Capture the cell that displays the provided text and extract its [X, Y] central coordinate. 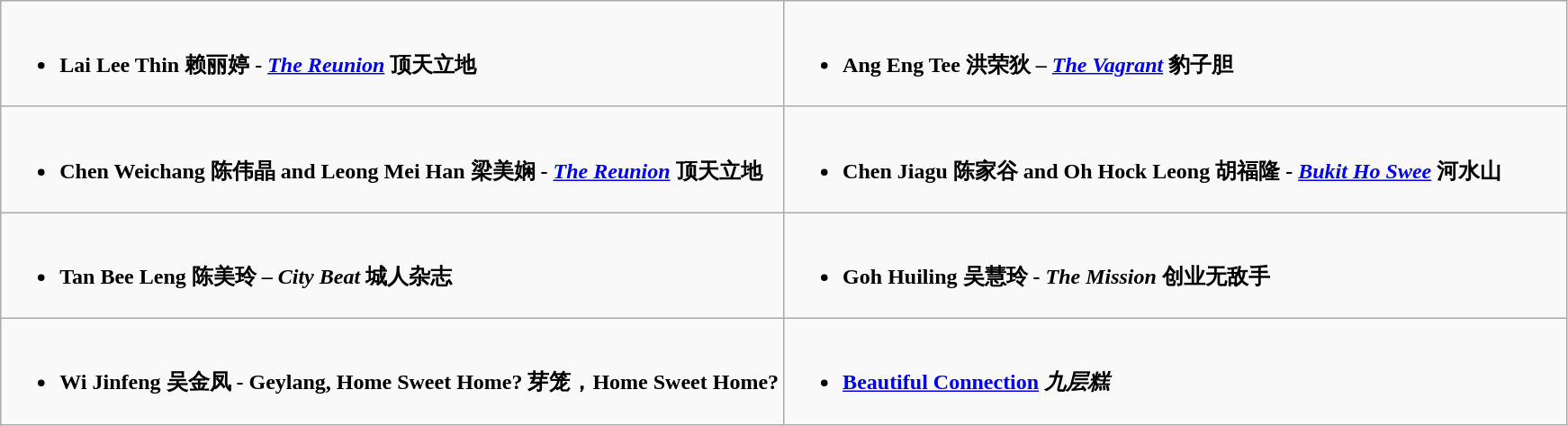
Chen Jiagu 陈家谷 and Oh Hock Leong 胡福隆 - Bukit Ho Swee 河水山 [1176, 159]
Ang Eng Tee 洪荣狄 – The Vagrant 豹子胆 [1176, 54]
Chen Weichang 陈伟晶 and Leong Mei Han 梁美娴 - The Reunion 顶天立地 [392, 159]
Tan Bee Leng 陈美玲 – City Beat 城人杂志 [392, 266]
Beautiful Connection 九层糕 [1176, 371]
Goh Huiling 吴慧玲 - The Mission 创业无敌手 [1176, 266]
Lai Lee Thin 赖丽婷 - The Reunion 顶天立地 [392, 54]
Wi Jinfeng 吴金凤 - Geylang, Home Sweet Home? 芽笼，Home Sweet Home? [392, 371]
